Detect which cell encompasses the target text, then output its [x, y] center coordinate. 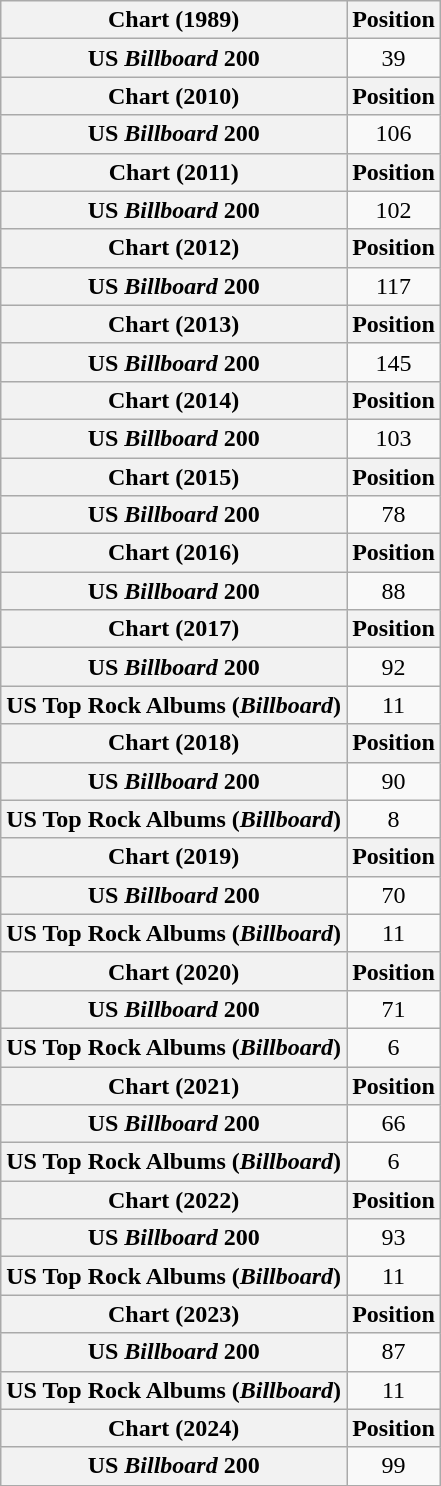
Chart (2012) [174, 248]
Chart (2023) [174, 1314]
93 [394, 1238]
Chart (2011) [174, 172]
66 [394, 1124]
99 [394, 1466]
92 [394, 667]
Chart (2021) [174, 1085]
Chart (2024) [174, 1428]
Chart (2018) [174, 743]
78 [394, 515]
71 [394, 1009]
Chart (2010) [174, 96]
Chart (2013) [174, 324]
70 [394, 895]
Chart (1989) [174, 20]
Chart (2015) [174, 477]
Chart (2014) [174, 400]
88 [394, 591]
Chart (2017) [174, 629]
Chart (2020) [174, 971]
8 [394, 819]
39 [394, 58]
117 [394, 286]
Chart (2022) [174, 1200]
145 [394, 362]
Chart (2019) [174, 857]
102 [394, 210]
106 [394, 134]
87 [394, 1352]
103 [394, 438]
Chart (2016) [174, 553]
90 [394, 781]
